Return the (X, Y) coordinate for the center point of the cell that contains the specified text.  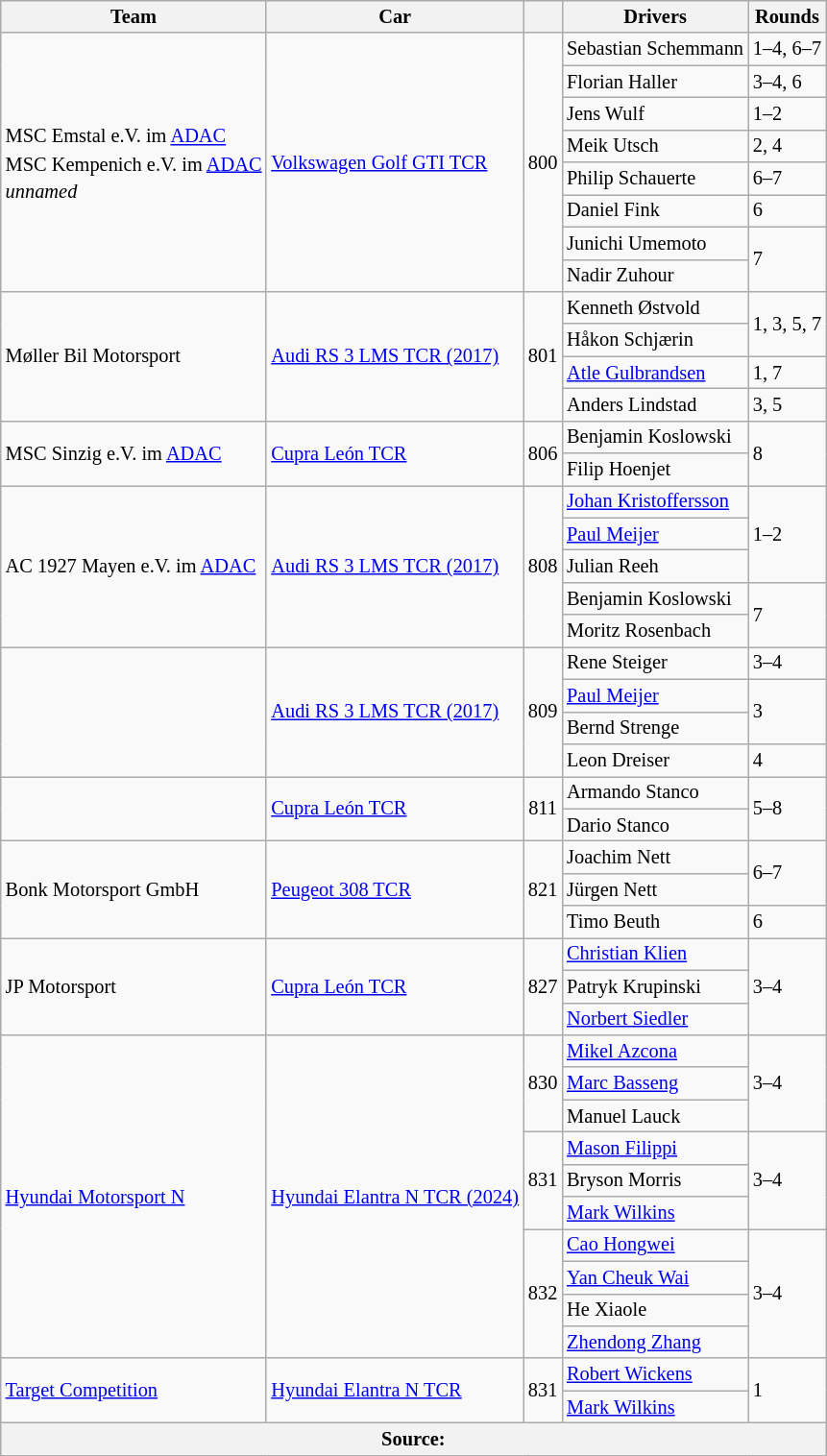
Peugeot 308 TCR (395, 889)
Sebastian Schemmann (655, 49)
3 (788, 711)
3–4, 6 (788, 82)
1–4, 6–7 (788, 49)
JP Motorsport (134, 985)
827 (543, 985)
Zhendong Zhang (655, 1342)
Jürgen Nett (655, 889)
Marc Basseng (655, 1083)
Mikel Azcona (655, 1051)
Manuel Lauck (655, 1116)
1, 7 (788, 373)
832 (543, 1293)
Hyundai Motorsport N (134, 1197)
Robert Wickens (655, 1374)
He Xiaole (655, 1310)
Yan Cheuk Wai (655, 1277)
1 (788, 1391)
Florian Haller (655, 82)
Rounds (788, 16)
Rene Steiger (655, 663)
801 (543, 355)
Armando Stanco (655, 792)
Volkswagen Golf GTI TCR (395, 161)
MSC Sinzig e.V. im ADAC (134, 453)
Møller Bil Motorsport (134, 355)
Philip Schauerte (655, 179)
4 (788, 760)
821 (543, 889)
3, 5 (788, 404)
AC 1927 Mayen e.V. im ADAC (134, 566)
Car (395, 16)
1, 3, 5, 7 (788, 323)
Kenneth Østvold (655, 307)
Leon Dreiser (655, 760)
Daniel Fink (655, 210)
MSC Emstal e.V. im ADAC MSC Kempenich e.V. im ADAC unnamed (134, 161)
809 (543, 711)
Joachim Nett (655, 857)
Mason Filippi (655, 1148)
Cao Hongwei (655, 1245)
Filip Hoenjet (655, 470)
Drivers (655, 16)
Hyundai Elantra N TCR (2024) (395, 1197)
Dario Stanco (655, 825)
811 (543, 809)
800 (543, 161)
Bryson Morris (655, 1180)
Jens Wulf (655, 113)
Patryk Krupinski (655, 986)
Meik Utsch (655, 146)
Johan Kristoffersson (655, 501)
Target Competition (134, 1391)
808 (543, 566)
Nadir Zuhour (655, 276)
Moritz Rosenbach (655, 631)
8 (788, 453)
806 (543, 453)
5–8 (788, 809)
Bonk Motorsport GmbH (134, 889)
Junichi Umemoto (655, 243)
Atle Gulbrandsen (655, 373)
Hyundai Elantra N TCR (395, 1391)
Norbert Siedler (655, 1019)
830 (543, 1083)
Team (134, 16)
Julian Reeh (655, 566)
Timo Beuth (655, 922)
2, 4 (788, 146)
Bernd Strenge (655, 728)
Anders Lindstad (655, 404)
Håkon Schjærin (655, 340)
Christian Klien (655, 954)
Source: (413, 1439)
